Search for the cell housing the specified text and yield its (x, y) center coordinate. 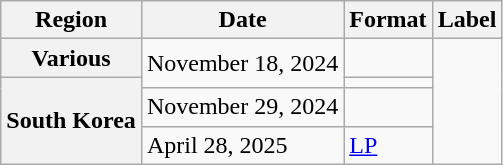
South Korea (72, 120)
Label (467, 20)
November 29, 2024 (242, 107)
Various (72, 58)
Region (72, 20)
Format (388, 20)
Date (242, 20)
April 28, 2025 (242, 145)
LP (388, 145)
November 18, 2024 (242, 64)
